Identify which cell holds the provided text, then report its [X, Y] central coordinate. 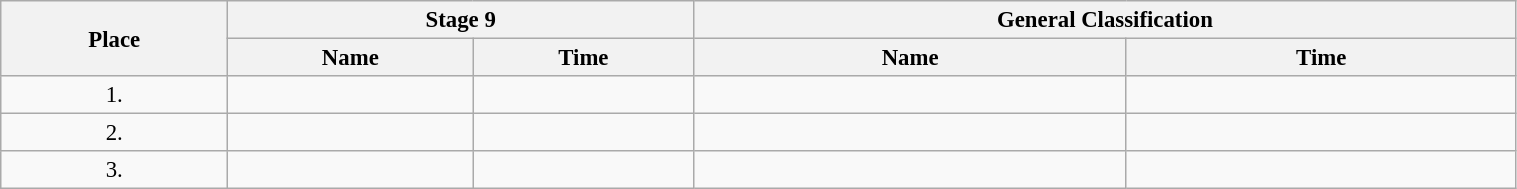
Stage 9 [461, 20]
1. [114, 95]
General Classification [1105, 20]
3. [114, 170]
2. [114, 133]
Place [114, 38]
